Output the [x, y] coordinate of the center of the cell containing the given text.  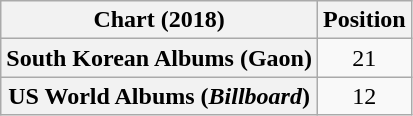
South Korean Albums (Gaon) [160, 58]
US World Albums (Billboard) [160, 96]
12 [364, 96]
Position [364, 20]
21 [364, 58]
Chart (2018) [160, 20]
